Output the (X, Y) coordinate of the center of the cell containing the given text.  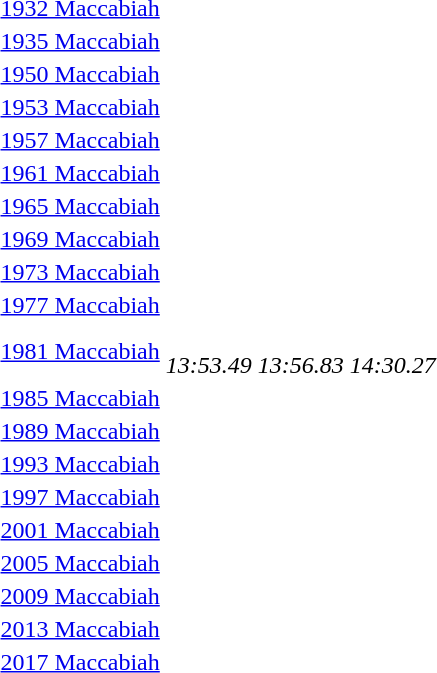
13:53.49 (208, 352)
14:30.27 (392, 352)
13:56.83 (300, 352)
